Determine the (x, y) coordinate at the center of the cell enclosing the given text.  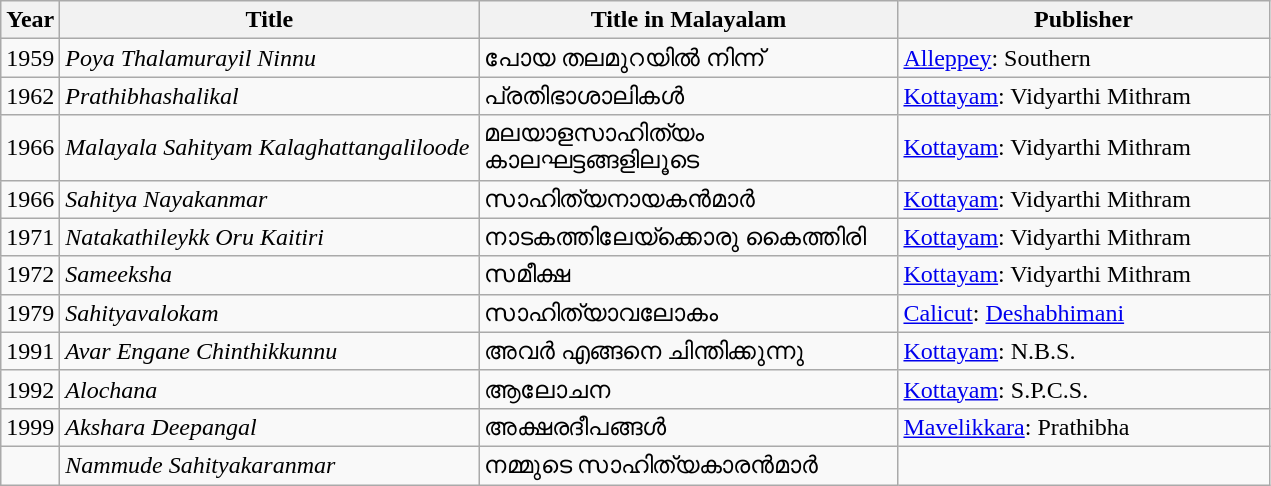
Calicut: Deshabhimani (1084, 313)
Alochana (270, 389)
Kottayam: S.P.C.S. (1084, 389)
നമ്മുടെ സാഹിത്യകാരൻമാർ (688, 465)
Nammude Sahityakaranmar (270, 465)
നാടകത്തിലേയ്ക്കൊരു കൈത്തിരി (688, 237)
Prathibhashalikal (270, 96)
പ്രതിഭാശാലികൾ (688, 96)
1979 (30, 313)
1962 (30, 96)
ആലോചന (688, 389)
Sahitya Nayakanmar (270, 199)
Sameeksha (270, 275)
അക്ഷരദീപങ്ങൾ (688, 427)
Natakathileykk Oru Kaitiri (270, 237)
പോയ തലമുറയിൽ നിന്ന്‌ (688, 58)
Title in Malayalam (688, 20)
1972 (30, 275)
Kottayam: N.B.S. (1084, 351)
Publisher (1084, 20)
Alleppey: Southern (1084, 58)
1971 (30, 237)
Mavelikkara: Prathibha (1084, 427)
Sahityavalokam (270, 313)
സാഹിത്യനായകന്‍മാര്‍ (688, 199)
1991 (30, 351)
Year (30, 20)
1999 (30, 427)
1959 (30, 58)
അവർ എങ്ങനെ ചിന്തിക്കുന്നു (688, 351)
Poya Thalamurayil Ninnu (270, 58)
Title (270, 20)
സാഹിത്യാവലോകം (688, 313)
Akshara Deepangal (270, 427)
1992 (30, 389)
Malayala Sahityam Kalaghattangaliloode (270, 148)
മലയാളസാഹിത്യം കാലഘട്ടങ്ങളിലൂടെ (688, 148)
സമീക്ഷ (688, 275)
Avar Engane Chinthikkunnu (270, 351)
